Extract the [x, y] coordinate from the center of the cell holding the provided text.  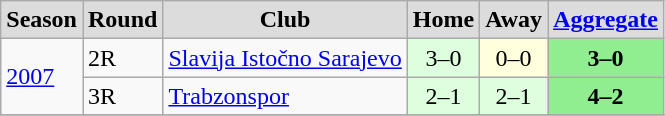
Slavija Istočno Sarajevo [285, 58]
Away [514, 20]
3R [122, 96]
0–0 [514, 58]
Round [122, 20]
Home [443, 20]
2R [122, 58]
Club [285, 20]
Season [42, 20]
Aggregate [606, 20]
2007 [42, 77]
Trabzonspor [285, 96]
4–2 [606, 96]
